For the text-containing cell, return its midpoint in [x, y] coordinate format. 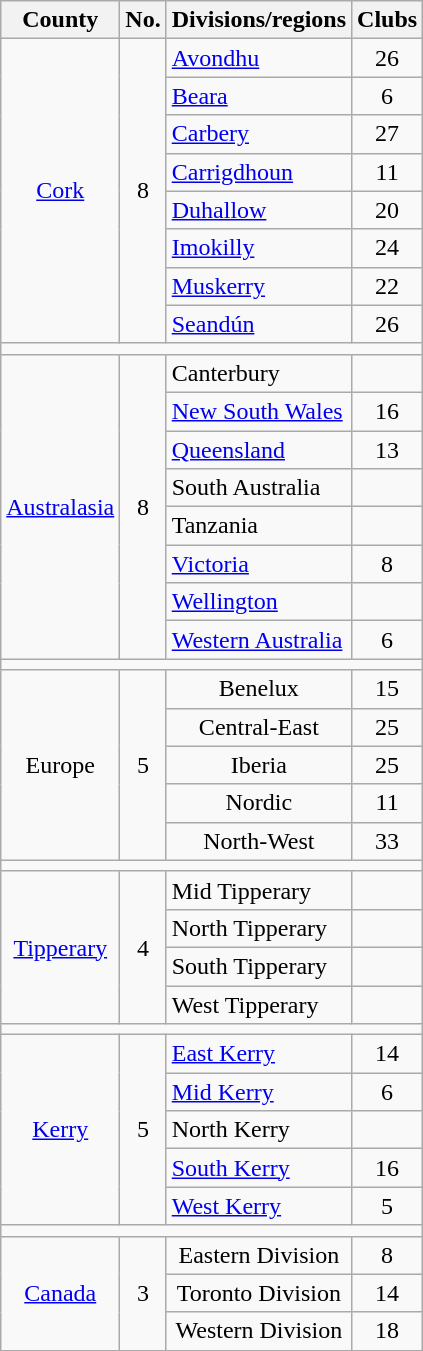
Central-East [258, 727]
20 [388, 210]
Eastern Division [258, 1255]
East Kerry [258, 1054]
Australasia [60, 506]
Western Division [258, 1331]
No. [143, 20]
Clubs [388, 20]
Europe [60, 765]
Iberia [258, 765]
Kerry [60, 1130]
Seandún [258, 324]
West Tipperary [258, 1005]
33 [388, 841]
Wellington [258, 602]
North-West [258, 841]
3 [143, 1293]
27 [388, 134]
Duhallow [258, 210]
24 [388, 248]
Toronto Division [258, 1293]
13 [388, 449]
18 [388, 1331]
Cork [60, 191]
County [60, 20]
New South Wales [258, 411]
Nordic [258, 803]
North Kerry [258, 1130]
Carbery [258, 134]
Beara [258, 96]
South Tipperary [258, 966]
Queensland [258, 449]
Muskerry [258, 286]
Divisions/regions [258, 20]
North Tipperary [258, 928]
Canada [60, 1293]
Canterbury [258, 373]
South Australia [258, 488]
Avondhu [258, 58]
4 [143, 947]
Mid Tipperary [258, 890]
Tipperary [60, 947]
Benelux [258, 689]
South Kerry [258, 1168]
15 [388, 689]
Mid Kerry [258, 1092]
22 [388, 286]
Imokilly [258, 248]
West Kerry [258, 1206]
Carrigdhoun [258, 172]
Western Australia [258, 640]
Tanzania [258, 526]
Victoria [258, 564]
